Search for the cell housing the specified text and yield its (x, y) center coordinate. 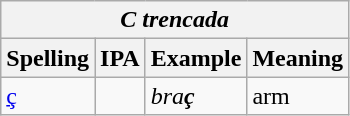
Spelling (48, 58)
C trencada (175, 20)
arm (298, 96)
Meaning (298, 58)
Example (196, 58)
ç (48, 96)
braç (196, 96)
IPA (120, 58)
